Return (X, Y) of the center of cell containing provided text 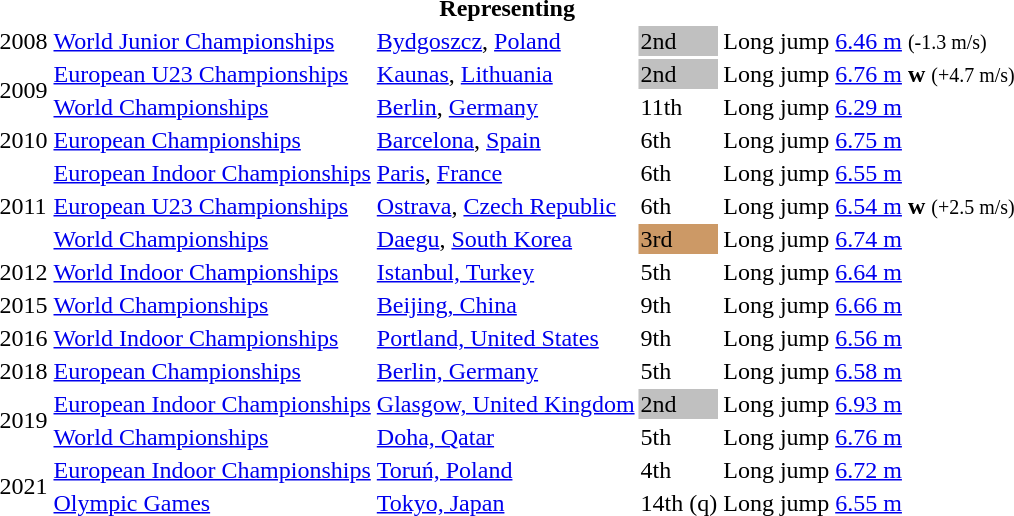
Bydgoszcz, Poland (506, 41)
Beijing, China (506, 305)
Glasgow, United Kingdom (506, 404)
Barcelona, Spain (506, 140)
3rd (679, 239)
Doha, Qatar (506, 437)
11th (679, 107)
Ostrava, Czech Republic (506, 206)
Istanbul, Turkey (506, 272)
Daegu, South Korea (506, 239)
4th (679, 470)
Toruń, Poland (506, 470)
Paris, France (506, 173)
Portland, United States (506, 338)
World Junior Championships (212, 41)
Kaunas, Lithuania (506, 74)
